Pinpoint the cell where the given text exists, returning its (x, y) midpoint coordinate. 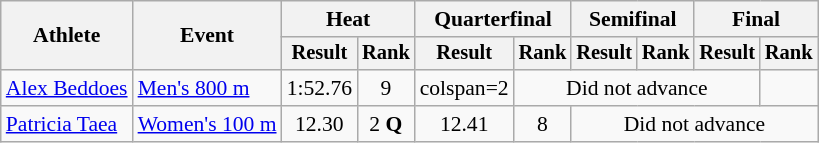
1:52.76 (320, 88)
Heat (348, 19)
Athlete (67, 36)
8 (543, 124)
Patricia Taea (67, 124)
Men's 800 m (208, 88)
12.30 (320, 124)
Event (208, 36)
Semifinal (632, 19)
Quarterfinal (494, 19)
colspan=2 (464, 88)
12.41 (464, 124)
Women's 100 m (208, 124)
2 Q (386, 124)
9 (386, 88)
Final (756, 19)
Alex Beddoes (67, 88)
